From the cell containing the given text, extract its center point as [X, Y] coordinate. 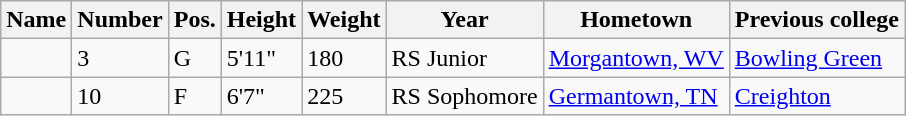
Year [464, 20]
225 [344, 96]
6'7" [261, 96]
Morgantown, WV [636, 58]
Previous college [816, 20]
RS Sophomore [464, 96]
Creighton [816, 96]
Bowling Green [816, 58]
Name [36, 20]
180 [344, 58]
Pos. [194, 20]
3 [120, 58]
F [194, 96]
Height [261, 20]
Weight [344, 20]
Hometown [636, 20]
G [194, 58]
RS Junior [464, 58]
10 [120, 96]
Number [120, 20]
5'11" [261, 58]
Germantown, TN [636, 96]
